Determine the (X, Y) coordinate at the center of the cell enclosing the given text.  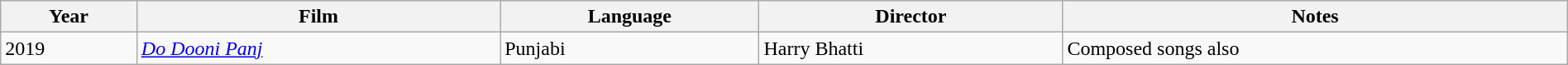
Language (630, 17)
Notes (1315, 17)
2019 (69, 48)
Director (911, 17)
Year (69, 17)
Punjabi (630, 48)
Film (318, 17)
Harry Bhatti (911, 48)
Composed songs also (1315, 48)
Do Dooni Panj (318, 48)
